Identify which cell holds the provided text, then report its [X, Y] central coordinate. 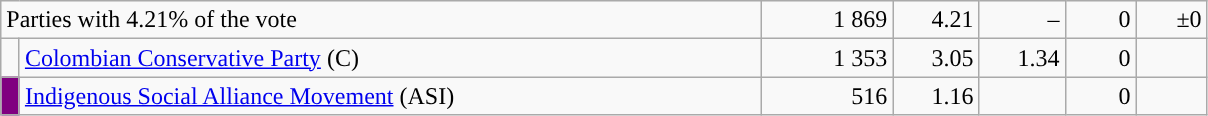
– [1022, 20]
516 [828, 96]
3.05 [936, 58]
1 353 [828, 58]
±0 [1172, 20]
1.34 [1022, 58]
Parties with 4.21% of the vote [382, 20]
1 869 [828, 20]
4.21 [936, 20]
Colombian Conservative Party (C) [390, 58]
Indigenous Social Alliance Movement (ASI) [390, 96]
1.16 [936, 96]
